Find where the given text appears and provide that cell's center as [x, y] coordinate. 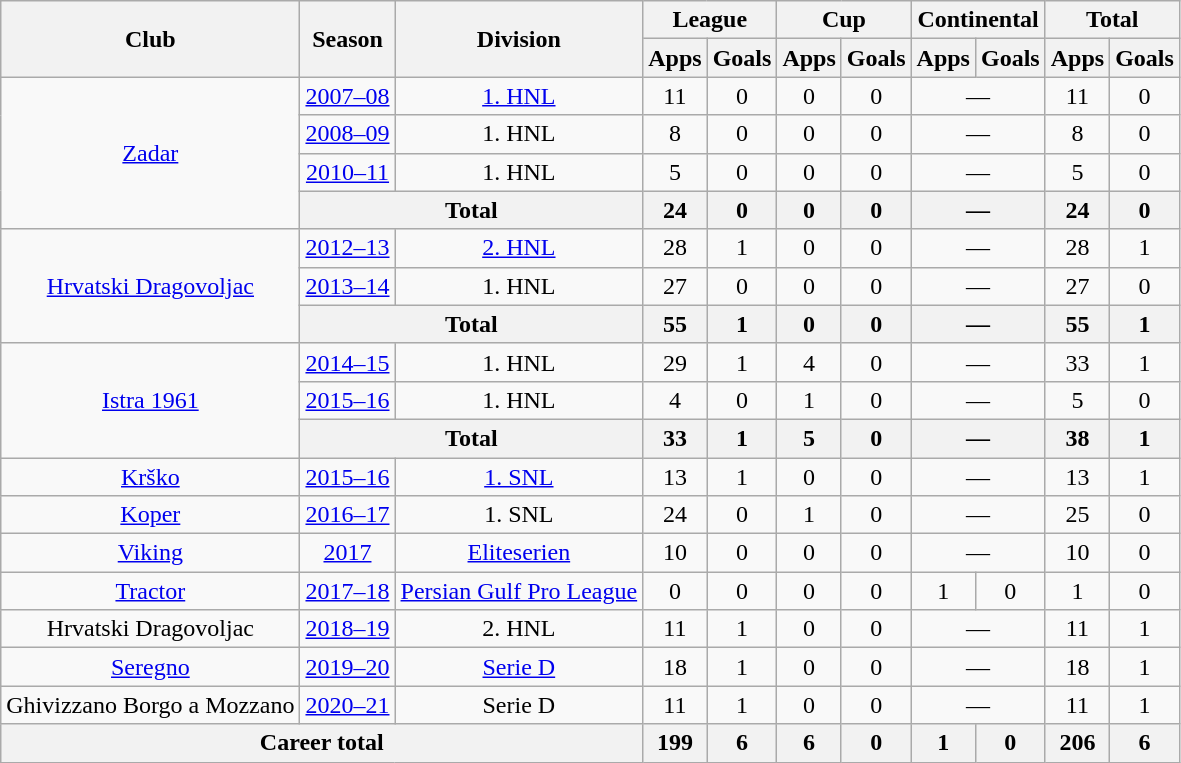
Cup [844, 20]
2017 [348, 553]
199 [675, 743]
Division [519, 39]
Seregno [150, 667]
Eliteserien [519, 553]
25 [1077, 515]
2019–20 [348, 667]
2013–14 [348, 286]
Persian Gulf Pro League [519, 591]
Viking [150, 553]
Tractor [150, 591]
2020–21 [348, 705]
206 [1077, 743]
38 [1077, 438]
29 [675, 362]
Ghivizzano Borgo a Mozzano [150, 705]
2014–15 [348, 362]
Career total [322, 743]
Season [348, 39]
Club [150, 39]
Continental [978, 20]
2007–08 [348, 96]
Istra 1961 [150, 400]
Koper [150, 515]
2017–18 [348, 591]
2010–11 [348, 172]
2012–13 [348, 248]
2008–09 [348, 134]
Zadar [150, 153]
2016–17 [348, 515]
Krško [150, 477]
League [710, 20]
2018–19 [348, 629]
